Provide the (x, y) coordinate of the cell's center where the given text is located.  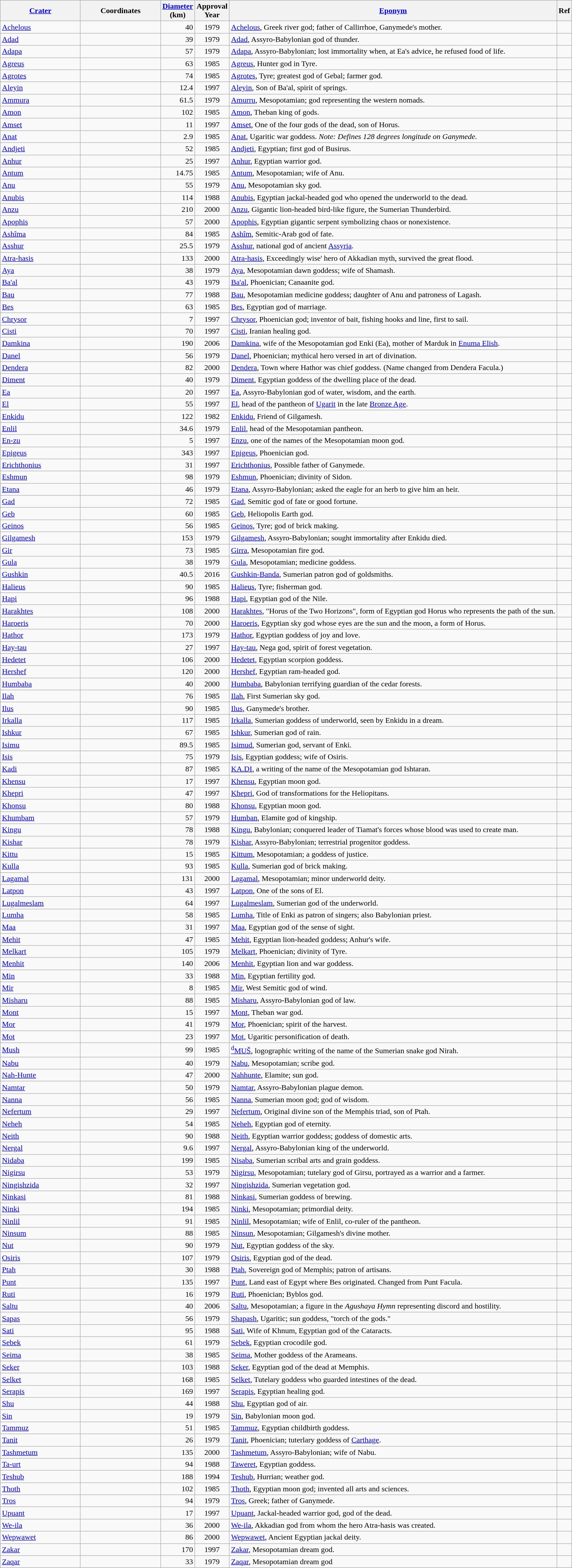
61 (178, 1343)
Kittu (40, 854)
Tanit (40, 1440)
Achelous (40, 27)
Ptah, Sovereign god of Memphis; patron of artisans. (393, 1270)
Anu (40, 185)
Hapi, Egyptian god of the Nile. (393, 599)
Mir (40, 988)
Khonsu (40, 806)
Gir (40, 550)
Asshur (40, 246)
Nigirsu, Mesopotamian; tutelary god of Girsu, portrayed as a warrior and a farmer. (393, 1172)
Erichthonius, Possible father of Ganymede. (393, 465)
Damkina, wife of the Mesopotamian god Enki (Ea), mother of Marduk in Enuma Elish. (393, 343)
Chrysor, Phoenician god; inventor of bait, fishing hooks and line, first to sail. (393, 319)
Ilah (40, 696)
Sebek, Egyptian crocodile god. (393, 1343)
Ninsum (40, 1233)
Enkidu, Friend of Gilgamesh. (393, 416)
Lagamal (40, 878)
Amurru, Mesopotamian; god representing the western nomads. (393, 100)
Tashmetum, Assyro-Babylonian; wife of Nabu. (393, 1452)
Anubis, Egyptian jackal-headed god who opened the underworld to the dead. (393, 197)
Seker (40, 1367)
Agrotes, Tyre; greatest god of Gebal; farmer god. (393, 76)
72 (178, 501)
58 (178, 915)
Anat, Ugaritic war goddess. Note: Defines 128 degrees longitude on Ganymede. (393, 136)
Anzu, Gigantic lion-headed bird-like figure, the Sumerian Thunderbird. (393, 210)
53 (178, 1172)
169 (178, 1391)
Gilgamesh, Assyro-Babylonian; sought immortality after Enkidu died. (393, 538)
Lumha (40, 915)
Latpon, One of the sons of El. (393, 891)
Ilus (40, 708)
Zakar (40, 1549)
Osiris (40, 1258)
Hedetet (40, 660)
Tammuz (40, 1428)
32 (178, 1185)
103 (178, 1367)
Min (40, 976)
190 (178, 343)
12.4 (178, 88)
Seker, Egyptian god of the dead at Memphis. (393, 1367)
Antum, Mesopotamian; wife of Anu. (393, 173)
Agrotes (40, 76)
Ba'al, Phoenician; Canaanite god. (393, 282)
39 (178, 39)
Mot, Ugaritic personification of death. (393, 1037)
Maa, Egyptian god of the sense of sight. (393, 927)
Chrysor (40, 319)
Halieus, Tyre; fisherman god. (393, 587)
Dendera, Town where Hathor was chief goddess. (Name changed from Dendera Facula.) (393, 368)
Isimud, Sumerian god, servant of Enki. (393, 745)
Gad (40, 501)
34.6 (178, 429)
Selket (40, 1379)
Atra-hasis, Exceedingly wise' hero of Akkadian myth, survived the great flood. (393, 258)
Humban, Elamite god of kingship. (393, 818)
Eponym (393, 11)
Seima, Mother goddess of the Arameans. (393, 1355)
Nanna, Sumerian moon god; god of wisdom. (393, 1100)
Adad, Assyro-Babylonian god of thunder. (393, 39)
Tanit, Phoenician; tuterlary goddess of Carthage. (393, 1440)
Eshmun (40, 477)
Gula (40, 562)
Khepri (40, 793)
26 (178, 1440)
Mor, Phoenician; spirit of the harvest. (393, 1024)
76 (178, 696)
Nut (40, 1246)
Ea, Assyro-Babylonian god of water, wisdom, and the earth. (393, 392)
Hedetet, Egyptian scorpion goddess. (393, 660)
Etana (40, 489)
Thoth, Egyptian moon god; invented all arts and sciences. (393, 1489)
36 (178, 1525)
Lugalmeslam (40, 903)
Ninki (40, 1209)
40.5 (178, 575)
Enzu, one of the names of the Mesopotamian moon god. (393, 441)
Bes (40, 307)
199 (178, 1160)
Upuant, Jackal-headed warrior god, god of the dead. (393, 1513)
11 (178, 124)
Nisaba, Sumerian scribal arts and grain goddess. (393, 1160)
Andjeti, Egyptian; first god of Busirus. (393, 149)
Shapash, Ugaritic; sun goddess, "torch of the gods." (393, 1318)
Cisti (40, 331)
108 (178, 611)
194 (178, 1209)
Maa (40, 927)
Khonsu, Egyptian moon god. (393, 806)
77 (178, 295)
Ishkur, Sumerian god of rain. (393, 732)
7 (178, 319)
Ea (40, 392)
Tammuz, Egyptian childbirth goddess. (393, 1428)
Gad, Semitic god of fate or good fortune. (393, 501)
96 (178, 599)
Kulla (40, 866)
75 (178, 757)
Anu, Mesopotamian sky god. (393, 185)
46 (178, 489)
Isis (40, 757)
Kingu, Babylonian; conquered leader of Tiamat's forces whose blood was used to create man. (393, 830)
Serapis (40, 1391)
95 (178, 1331)
20 (178, 392)
Harakhtes, "Horus of the Two Horizons", form of Egyptian god Horus who represents the path of the sun. (393, 611)
Osiris, Egyptian god of the dead. (393, 1258)
Sati (40, 1331)
Seima (40, 1355)
Apophis, Egyptian gigantic serpent symbolizing chaos or nonexistence. (393, 222)
Anzu (40, 210)
Geb, Heliopolis Earth god. (393, 514)
25.5 (178, 246)
343 (178, 453)
Ta-urt (40, 1464)
Punt (40, 1282)
Humbaba, Babylonian terrifying guardian of the cedar forests. (393, 684)
Etana, Assyro-Babylonian; asked the eagle for an herb to give him an heir. (393, 489)
dMUŠ, logographic writing of the name of the Sumerian snake god Nirah. (393, 1050)
Hay-tau, Nega god, spirit of forest vegetation. (393, 647)
Mont, Theban war god. (393, 1012)
Tashmetum (40, 1452)
2.9 (178, 136)
Punt, Land east of Egypt where Bes originated. Changed from Punt Facula. (393, 1282)
Nergal, Assyro-Babylonian king of the underworld. (393, 1148)
30 (178, 1270)
173 (178, 635)
Saltu (40, 1306)
Isimu (40, 745)
Ilus, Ganymede's brother. (393, 708)
Lugalmeslam, Sumerian god of the underworld. (393, 903)
210 (178, 210)
Sebek (40, 1343)
Danel, Phoenician; mythical hero versed in art of divination. (393, 356)
Gushkin (40, 575)
Latpon (40, 891)
87 (178, 769)
Irkalla, Sumerian goddess of underworld, seen by Enkidu in a dream. (393, 720)
67 (178, 732)
122 (178, 416)
Taweret, Egyptian goddess. (393, 1464)
Atra-hasis (40, 258)
Zakar, Mesopotamian dream god. (393, 1549)
107 (178, 1258)
114 (178, 197)
74 (178, 76)
Shu (40, 1403)
ApprovalYear (212, 11)
Tros (40, 1501)
29 (178, 1112)
Mor (40, 1024)
52 (178, 149)
Coordinates (121, 11)
80 (178, 806)
Lumha, Title of Enki as patron of singers; also Babylonian priest. (393, 915)
Ruti (40, 1294)
170 (178, 1549)
Anhur, Egyptian warrior god. (393, 161)
Tros, Greek; father of Ganymede. (393, 1501)
Anhur (40, 161)
Epigeus, Phoenician god. (393, 453)
23 (178, 1037)
Gula, Mesopotamian; medicine goddess. (393, 562)
Nabu, Mesopotamian; scribe god. (393, 1063)
Kishar (40, 842)
Aleyin (40, 88)
Agreus (40, 64)
Khensu (40, 781)
Hathor, Egyptian goddess of joy and love. (393, 635)
Agreus, Hunter god in Tyre. (393, 64)
Zaqar (40, 1562)
We-ila, Akkadian god from whom the hero Atra-hasis was created. (393, 1525)
Antum (40, 173)
Ref (565, 11)
61.5 (178, 100)
Geinos (40, 526)
Nefertum (40, 1112)
Sapas (40, 1318)
Dendera (40, 368)
Hathor (40, 635)
KA.DI, a writing of the name of the Mesopotamian god Ishtaran. (393, 769)
Amon, Theban king of gods. (393, 112)
25 (178, 161)
Asshur, national god of ancient Assyria. (393, 246)
105 (178, 952)
Menhit, Egyptian lion and war goddess. (393, 964)
Sin, Babylonian moon god. (393, 1416)
Adad (40, 39)
Nidaba (40, 1160)
Ruti, Phoenician; Byblos god. (393, 1294)
En-zu (40, 441)
Ammura (40, 100)
Diameter(km) (178, 11)
16 (178, 1294)
El (40, 404)
Enkidu (40, 416)
Hay-tau (40, 647)
51 (178, 1428)
14.75 (178, 173)
Nah-Hunte (40, 1075)
Sin (40, 1416)
Ashîma (40, 234)
Geb (40, 514)
91 (178, 1221)
Khumbam (40, 818)
86 (178, 1537)
8 (178, 988)
Aya, Mesopotamian dawn goddess; wife of Shamash. (393, 270)
117 (178, 720)
44 (178, 1403)
Mehit, Egyptian lion-headed goddess; Anhur's wife. (393, 939)
54 (178, 1124)
Harakhtes (40, 611)
Ningishzida (40, 1185)
Mehit (40, 939)
Mont (40, 1012)
Hapi (40, 599)
Ilah, First Sumerian sky god. (393, 696)
Hershef (40, 672)
Selket, Tutelary goddess who guarded intestines of the dead. (393, 1379)
Ba'al (40, 282)
We-ila (40, 1525)
60 (178, 514)
153 (178, 538)
Amon (40, 112)
Teshub (40, 1477)
2016 (212, 575)
Misharu (40, 1000)
Min, Egyptian fertility god. (393, 976)
Isis, Egyptian goddess; wife of Osiris. (393, 757)
Nergal (40, 1148)
Neith, Egyptian warrior goddess; goddess of domestic arts. (393, 1136)
Apophis (40, 222)
19 (178, 1416)
41 (178, 1024)
Nabu (40, 1063)
Bau (40, 295)
27 (178, 647)
Humbaba (40, 684)
Aleyin, Son of Ba'al, spirit of springs. (393, 88)
Danel (40, 356)
Menhit (40, 964)
Wepwawet (40, 1537)
Shu, Egyptian god of air. (393, 1403)
Upuant (40, 1513)
Saltu, Mesopotamian; a figure in the Agushaya Hymn representing discord and hostility. (393, 1306)
Crater (40, 11)
Bau, Mesopotamian medicine goddess; daughter of Anu and patroness of Lagash. (393, 295)
Ishkur (40, 732)
Enlil (40, 429)
106 (178, 660)
Khepri, God of transformations for the Heliopitans. (393, 793)
Ninki, Mesopotamian; primordial deity. (393, 1209)
Neheh, Egyptian god of eternity. (393, 1124)
Cisti, Iranian healing god. (393, 331)
Gushkin-Banda, Sumerian patron god of goldsmiths. (393, 575)
Sati, Wife of Khnum, Egyptian god of the Cataracts. (393, 1331)
Enlil, head of the Mesopotamian pantheon. (393, 429)
Kulla, Sumerian god of brick making. (393, 866)
131 (178, 878)
Namtar, Assyro-Babylonian plague demon. (393, 1087)
Serapis, Egyptian healing god. (393, 1391)
1982 (212, 416)
Epigeus (40, 453)
Diment, Egyptian goddess of the dwelling place of the dead. (393, 380)
120 (178, 672)
Halieus (40, 587)
Lagamal, Mesopotamian; minor underworld deity. (393, 878)
Nut, Egyptian goddess of the sky. (393, 1246)
Anubis (40, 197)
Kishar, Assyro-Babylonian; terrestrial progenitor goddess. (393, 842)
Aya (40, 270)
Ninkasi (40, 1197)
64 (178, 903)
Ningishzida, Sumerian vegetation god. (393, 1185)
Melkart (40, 952)
1994 (212, 1477)
El, head of the pantheon of Ugarit in the late Bronze Age. (393, 404)
Ninlil, Mesopotamian; wife of Enlil, co-ruler of the pantheon. (393, 1221)
82 (178, 368)
Ninkasi, Sumerian goddess of brewing. (393, 1197)
188 (178, 1477)
Gilgamesh (40, 538)
Thoth (40, 1489)
Mir, West Semitic god of wind. (393, 988)
Khensu, Egyptian moon god. (393, 781)
Mot (40, 1037)
Haroeris (40, 623)
89.5 (178, 745)
Adapa (40, 51)
Achelous, Greek river god; father of Callirrhoe, Ganymede's mother. (393, 27)
50 (178, 1087)
Adapa, Assyro-Babylonian; lost immortality when, at Ea's advice, he refused food of life. (393, 51)
Girra, Mesopotamian fire god. (393, 550)
99 (178, 1050)
Nefertum, Original divine son of the Memphis triad, son of Ptah. (393, 1112)
Melkart, Phoenician; divinity of Tyre. (393, 952)
Ashîm, Semitic-Arab god of fate. (393, 234)
Bes, Egyptian god of marriage. (393, 307)
Diment (40, 380)
168 (178, 1379)
Ptah (40, 1270)
Wepwawet, Ancient Egyptian jackal deity. (393, 1537)
73 (178, 550)
81 (178, 1197)
Kittum, Mesopotamian; a goddess of justice. (393, 854)
Kadi (40, 769)
Hershef, Egyptian ram-headed god. (393, 672)
Amset, One of the four gods of the dead, son of Horus. (393, 124)
Eshmun, Phoenician; divinity of Sidon. (393, 477)
Mush (40, 1050)
Erichthonius (40, 465)
Irkalla (40, 720)
9.6 (178, 1148)
133 (178, 258)
Neheh (40, 1124)
5 (178, 441)
Neith (40, 1136)
Damkina (40, 343)
Namtar (40, 1087)
Nigirsu (40, 1172)
Amset (40, 124)
98 (178, 477)
Misharu, Assyro-Babylonian god of law. (393, 1000)
93 (178, 866)
Teshub, Hurrian; weather god. (393, 1477)
Kingu (40, 830)
84 (178, 234)
Nanna (40, 1100)
Haroeris, Egyptian sky god whose eyes are the sun and the moon, a form of Horus. (393, 623)
Ninsun, Mesopotamian; Gilgamesh's divine mother. (393, 1233)
140 (178, 964)
Ninlil (40, 1221)
Geinos, Tyre; god of brick making. (393, 526)
Zaqar, Mesopotamian dream god (393, 1562)
Andjeti (40, 149)
Anat (40, 136)
Nahhunte, Elamite; sun god. (393, 1075)
